Provide the (x, y) coordinate of the cell's center where the given text is located.  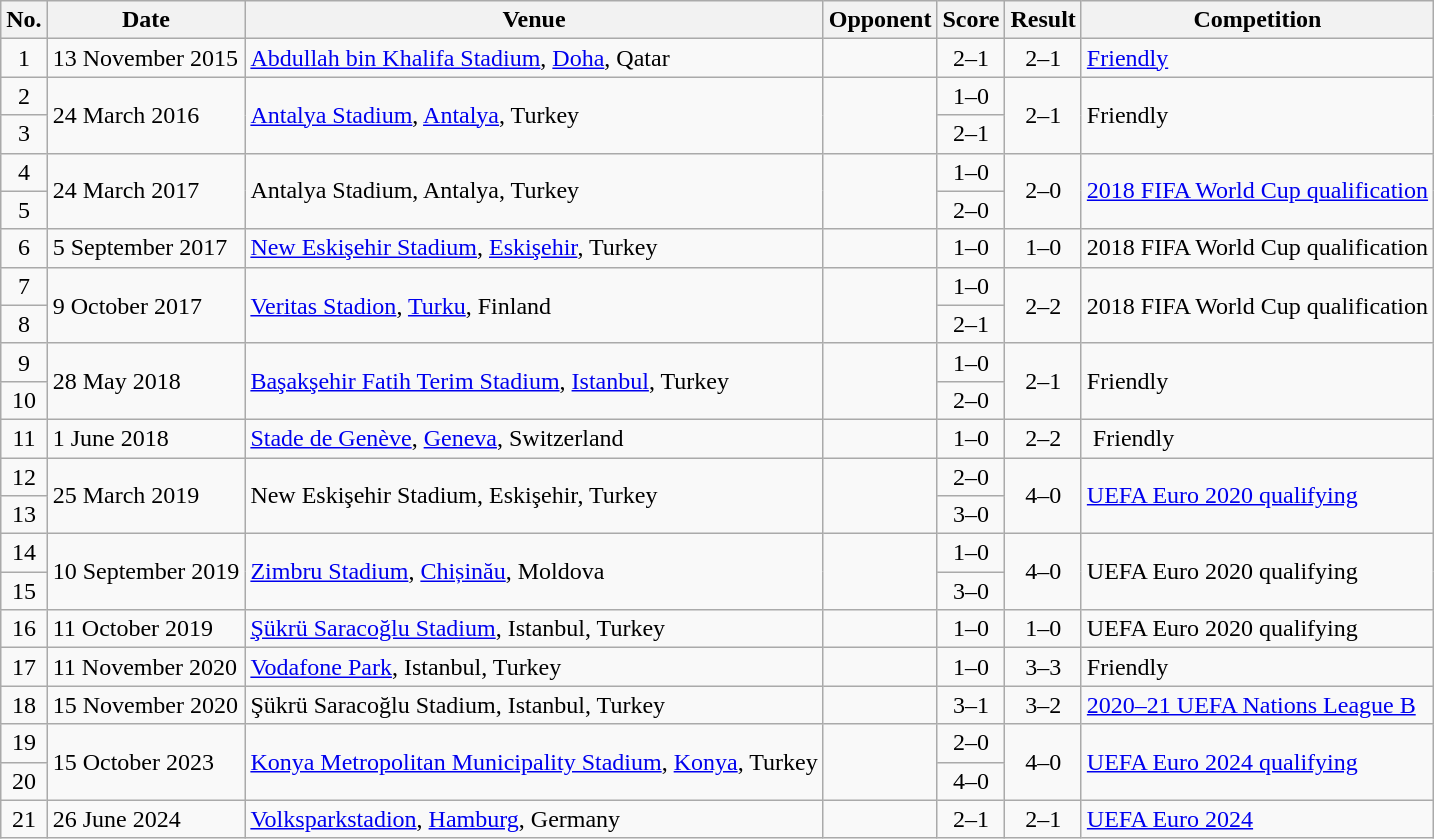
12 (24, 477)
6 (24, 248)
25 March 2019 (146, 496)
1 (24, 58)
18 (24, 705)
11 November 2020 (146, 667)
Konya Metropolitan Municipality Stadium, Konya, Turkey (534, 762)
2020–21 UEFA Nations League B (1257, 705)
Abdullah bin Khalifa Stadium, Doha, Qatar (534, 58)
9 October 2017 (146, 305)
16 (24, 629)
24 March 2017 (146, 191)
Başakşehir Fatih Terim Stadium, Istanbul, Turkey (534, 381)
19 (24, 743)
UEFA Euro 2024 (1257, 819)
21 (24, 819)
3–1 (971, 705)
14 (24, 553)
9 (24, 362)
Stade de Genève, Geneva, Switzerland (534, 438)
No. (24, 20)
7 (24, 286)
11 October 2019 (146, 629)
3 (24, 134)
Opponent (880, 20)
Vodafone Park, Istanbul, Turkey (534, 667)
20 (24, 781)
Competition (1257, 20)
24 March 2016 (146, 115)
28 May 2018 (146, 381)
15 October 2023 (146, 762)
11 (24, 438)
17 (24, 667)
5 (24, 210)
3–2 (1043, 705)
3–3 (1043, 667)
10 September 2019 (146, 572)
4 (24, 172)
Volksparkstadion, Hamburg, Germany (534, 819)
2 (24, 96)
Venue (534, 20)
1 June 2018 (146, 438)
Score (971, 20)
Result (1043, 20)
13 (24, 515)
Date (146, 20)
15 (24, 591)
Zimbru Stadium, Chișinău, Moldova (534, 572)
UEFA Euro 2024 qualifying (1257, 762)
Veritas Stadion, Turku, Finland (534, 305)
26 June 2024 (146, 819)
10 (24, 400)
15 November 2020 (146, 705)
13 November 2015 (146, 58)
5 September 2017 (146, 248)
8 (24, 324)
